For the text-containing cell, return its midpoint in (X, Y) coordinate format. 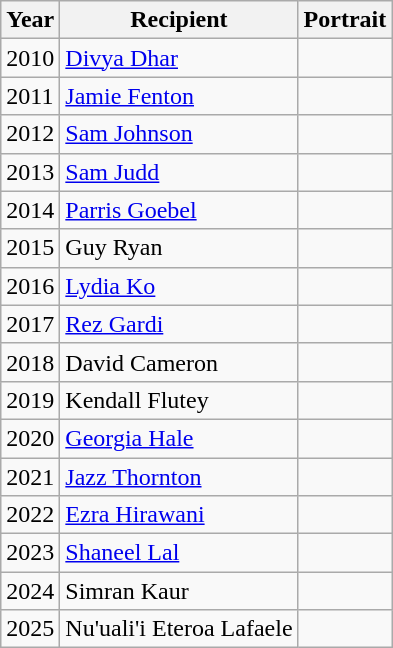
Sam Johnson (179, 134)
Simran Kaur (179, 591)
2017 (30, 324)
Year (30, 20)
Jamie Fenton (179, 96)
2014 (30, 210)
Shaneel Lal (179, 553)
2016 (30, 286)
2020 (30, 438)
Portrait (345, 20)
Recipient (179, 20)
Divya Dhar (179, 58)
Nu'uali'i Eteroa Lafaele (179, 629)
2024 (30, 591)
2010 (30, 58)
Rez Gardi (179, 324)
Ezra Hirawani (179, 515)
2012 (30, 134)
2015 (30, 248)
Lydia Ko (179, 286)
2025 (30, 629)
Sam Judd (179, 172)
2013 (30, 172)
2011 (30, 96)
2022 (30, 515)
Guy Ryan (179, 248)
2019 (30, 400)
2023 (30, 553)
2021 (30, 477)
Jazz Thornton (179, 477)
David Cameron (179, 362)
Georgia Hale (179, 438)
2018 (30, 362)
Parris Goebel (179, 210)
Kendall Flutey (179, 400)
